Return the (X, Y) coordinate for the center point of the cell that contains the specified text.  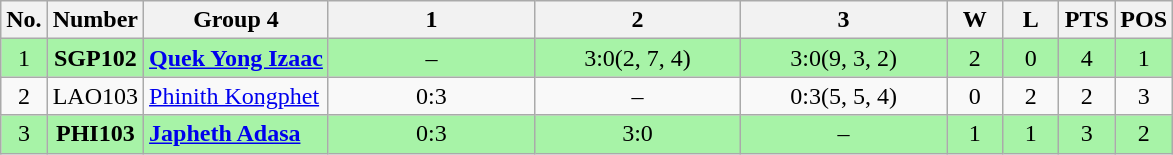
Japheth Adasa (236, 134)
L (1031, 20)
3:0 (637, 134)
PHI103 (95, 134)
No. (24, 20)
SGP102 (95, 58)
PTS (1087, 20)
Number (95, 20)
4 (1087, 58)
3:0(2, 7, 4) (637, 58)
POS (1144, 20)
Quek Yong Izaac (236, 58)
Phinith Kongphet (236, 96)
LAO103 (95, 96)
0:3(5, 5, 4) (844, 96)
3:0(9, 3, 2) (844, 58)
W (975, 20)
Group 4 (236, 20)
